Locate the cell with the specified text and output its (X, Y) center coordinate. 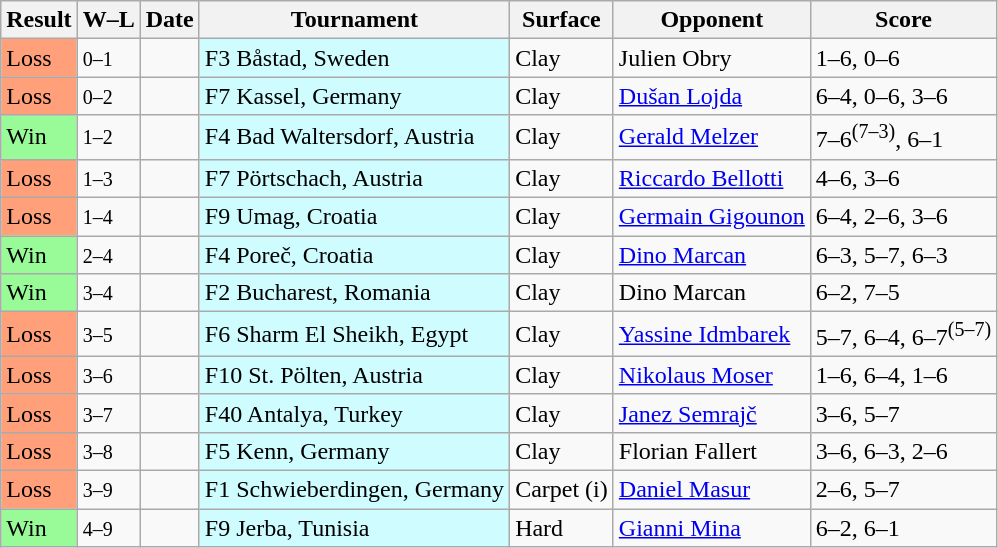
F6 Sharm El Sheikh, Egypt (354, 334)
0–2 (108, 96)
3–4 (108, 293)
6–4, 0–6, 3–6 (903, 96)
F10 St. Pölten, Austria (354, 375)
Florian Fallert (712, 451)
Germain Gigounon (712, 217)
3–8 (108, 451)
Date (170, 20)
Riccardo Bellotti (712, 178)
F9 Jerba, Tunisia (354, 528)
2–4 (108, 255)
Hard (562, 528)
Surface (562, 20)
3–6, 6–3, 2–6 (903, 451)
F9 Umag, Croatia (354, 217)
Janez Semrajč (712, 413)
F7 Kassel, Germany (354, 96)
2–6, 5–7 (903, 489)
Dušan Lojda (712, 96)
6–4, 2–6, 3–6 (903, 217)
1–6, 0–6 (903, 58)
Yassine Idmbarek (712, 334)
3–9 (108, 489)
1–4 (108, 217)
3–6, 5–7 (903, 413)
1–6, 6–4, 1–6 (903, 375)
F1 Schwieberdingen, Germany (354, 489)
3–6 (108, 375)
3–5 (108, 334)
Score (903, 20)
Daniel Masur (712, 489)
F5 Kenn, Germany (354, 451)
7–6(7–3), 6–1 (903, 138)
Tournament (354, 20)
Carpet (i) (562, 489)
Opponent (712, 20)
4–9 (108, 528)
6–3, 5–7, 6–3 (903, 255)
Gerald Melzer (712, 138)
F3 Båstad, Sweden (354, 58)
6–2, 6–1 (903, 528)
5–7, 6–4, 6–7(5–7) (903, 334)
3–7 (108, 413)
F4 Poreč, Croatia (354, 255)
F2 Bucharest, Romania (354, 293)
0–1 (108, 58)
F7 Pörtschach, Austria (354, 178)
Nikolaus Moser (712, 375)
6–2, 7–5 (903, 293)
Gianni Mina (712, 528)
F40 Antalya, Turkey (354, 413)
4–6, 3–6 (903, 178)
W–L (108, 20)
F4 Bad Waltersdorf, Austria (354, 138)
Result (39, 20)
Julien Obry (712, 58)
1–3 (108, 178)
1–2 (108, 138)
